Search for the cell housing the specified text and yield its (X, Y) center coordinate. 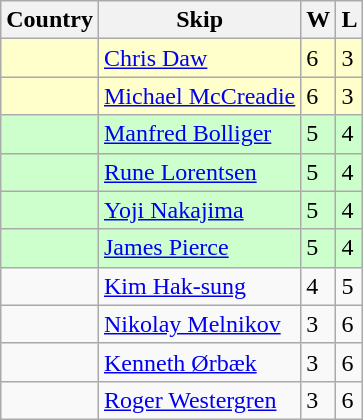
Nikolay Melnikov (199, 324)
Kenneth Ørbæk (199, 362)
Chris Daw (199, 58)
Kim Hak-sung (199, 286)
Yoji Nakajima (199, 210)
Skip (199, 20)
L (350, 20)
Manfred Bolliger (199, 134)
Michael McCreadie (199, 96)
Country (50, 20)
Rune Lorentsen (199, 172)
W (318, 20)
James Pierce (199, 248)
Roger Westergren (199, 400)
